Determine the [x, y] coordinate at the center of the cell enclosing the given text.  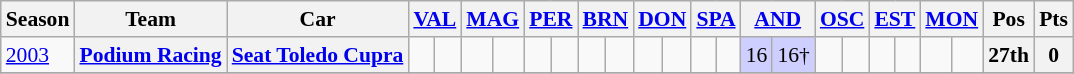
Pos [1008, 19]
BRN [606, 19]
EST [894, 19]
27th [1008, 55]
Car [318, 19]
Pts [1054, 19]
MON [952, 19]
SPA [716, 19]
OSC [842, 19]
0 [1054, 55]
VAL [434, 19]
Podium Racing [150, 55]
MAG [492, 19]
2003 [38, 55]
Team [150, 19]
Season [38, 19]
DON [662, 19]
16† [794, 55]
AND [778, 19]
Seat Toledo Cupra [318, 55]
PER [550, 19]
16 [757, 55]
